Scan for the cell matching the given text and deliver its [x, y] coordinate at center. 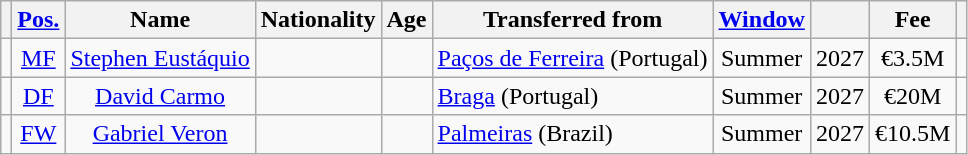
Transferred from [572, 20]
Window [762, 20]
Name [160, 20]
€20M [912, 96]
DF [38, 96]
Paços de Ferreira (Portugal) [572, 58]
Gabriel Veron [160, 134]
Fee [912, 20]
Braga (Portugal) [572, 96]
Age [406, 20]
FW [38, 134]
Pos. [38, 20]
€3.5M [912, 58]
Nationality [318, 20]
David Carmo [160, 96]
€10.5M [912, 134]
Stephen Eustáquio [160, 58]
MF [38, 58]
Palmeiras (Brazil) [572, 134]
